From the cell containing the given text, extract its center point as (X, Y) coordinate. 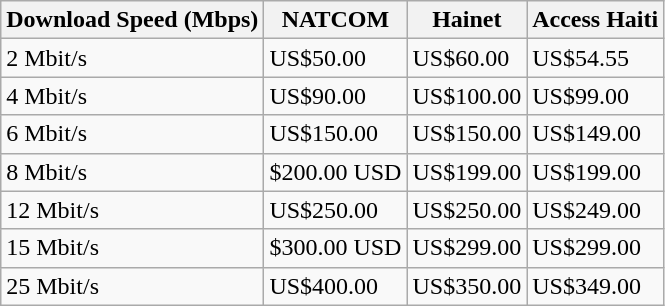
6 Mbit/s (132, 134)
US$90.00 (336, 96)
US$350.00 (467, 286)
4 Mbit/s (132, 96)
NATCOM (336, 20)
US$400.00 (336, 286)
$300.00 USD (336, 248)
US$249.00 (596, 210)
US$149.00 (596, 134)
2 Mbit/s (132, 58)
US$100.00 (467, 96)
US$349.00 (596, 286)
15 Mbit/s (132, 248)
25 Mbit/s (132, 286)
US$60.00 (467, 58)
$200.00 USD (336, 172)
Access Haiti (596, 20)
US$54.55 (596, 58)
US$99.00 (596, 96)
US$50.00 (336, 58)
Download Speed (Mbps) (132, 20)
12 Mbit/s (132, 210)
Hainet (467, 20)
8 Mbit/s (132, 172)
